From the cell containing the given text, extract its center point as (x, y) coordinate. 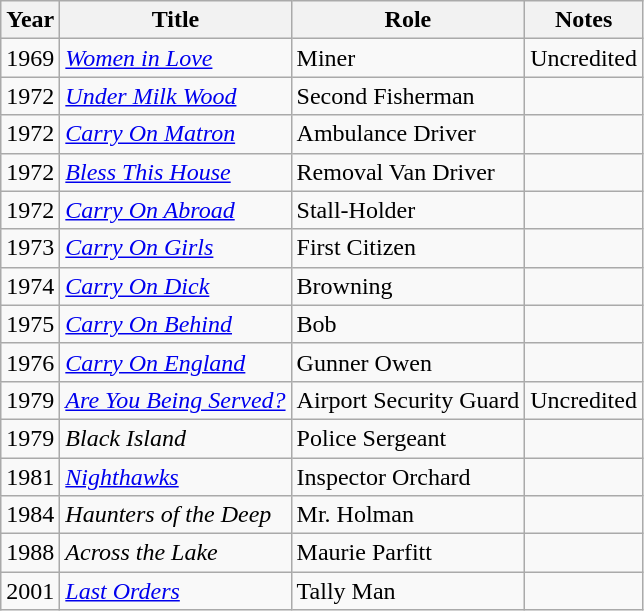
Carry On Abroad (176, 210)
First Citizen (408, 248)
Police Sergeant (408, 438)
Ambulance Driver (408, 134)
Carry On England (176, 362)
Notes (584, 20)
Haunters of the Deep (176, 515)
Carry On Dick (176, 286)
1981 (30, 477)
Second Fisherman (408, 96)
Women in Love (176, 58)
Tally Man (408, 591)
Removal Van Driver (408, 172)
Carry On Girls (176, 248)
1984 (30, 515)
1988 (30, 553)
Last Orders (176, 591)
Browning (408, 286)
1974 (30, 286)
2001 (30, 591)
Are You Being Served? (176, 400)
Mr. Holman (408, 515)
Maurie Parfitt (408, 553)
Role (408, 20)
Gunner Owen (408, 362)
Title (176, 20)
1969 (30, 58)
1975 (30, 324)
Black Island (176, 438)
Airport Security Guard (408, 400)
Bless This House (176, 172)
Year (30, 20)
Across the Lake (176, 553)
Nighthawks (176, 477)
Inspector Orchard (408, 477)
1973 (30, 248)
Bob (408, 324)
1976 (30, 362)
Miner (408, 58)
Under Milk Wood (176, 96)
Carry On Matron (176, 134)
Carry On Behind (176, 324)
Stall-Holder (408, 210)
